Capture the cell that displays the provided text and extract its [X, Y] central coordinate. 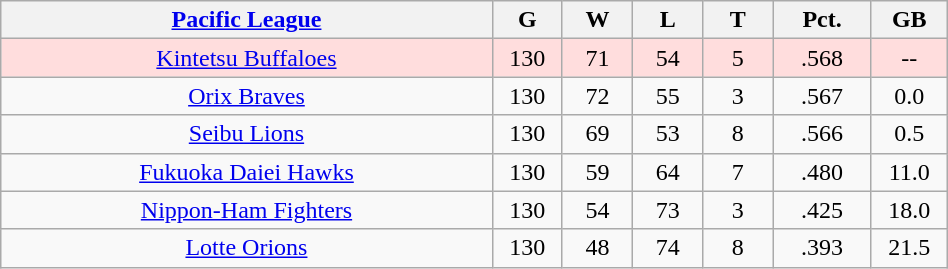
7 [738, 172]
Kintetsu Buffaloes [246, 58]
T [738, 20]
Pacific League [246, 20]
Orix Braves [246, 96]
21.5 [909, 248]
5 [738, 58]
-- [909, 58]
0.0 [909, 96]
W [597, 20]
18.0 [909, 210]
Fukuoka Daiei Hawks [246, 172]
Seibu Lions [246, 134]
72 [597, 96]
59 [597, 172]
64 [668, 172]
11.0 [909, 172]
74 [668, 248]
.393 [822, 248]
Pct. [822, 20]
71 [597, 58]
G [527, 20]
.567 [822, 96]
GB [909, 20]
69 [597, 134]
Nippon-Ham Fighters [246, 210]
.425 [822, 210]
L [668, 20]
.566 [822, 134]
73 [668, 210]
0.5 [909, 134]
55 [668, 96]
48 [597, 248]
.568 [822, 58]
Lotte Orions [246, 248]
.480 [822, 172]
53 [668, 134]
